Find where the given text appears and provide that cell's center as [X, Y] coordinate. 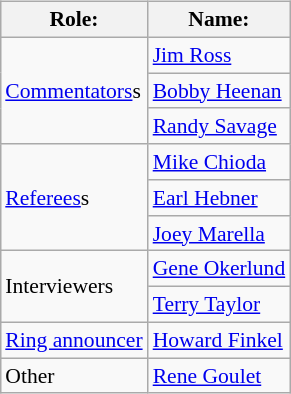
Commentatorss [74, 90]
Earl Hebner [220, 198]
Name: [220, 20]
Gene Okerlund [220, 269]
Rene Goulet [220, 376]
Randy Savage [220, 126]
Joey Marella [220, 233]
Terry Taylor [220, 305]
Interviewers [74, 286]
Other [74, 376]
Ring announcer [74, 340]
Howard Finkel [220, 340]
Jim Ross [220, 55]
Bobby Heenan [220, 91]
Role: [74, 20]
Mike Chioda [220, 162]
Refereess [74, 198]
